Find where the given text appears and provide that cell's center as (X, Y) coordinate. 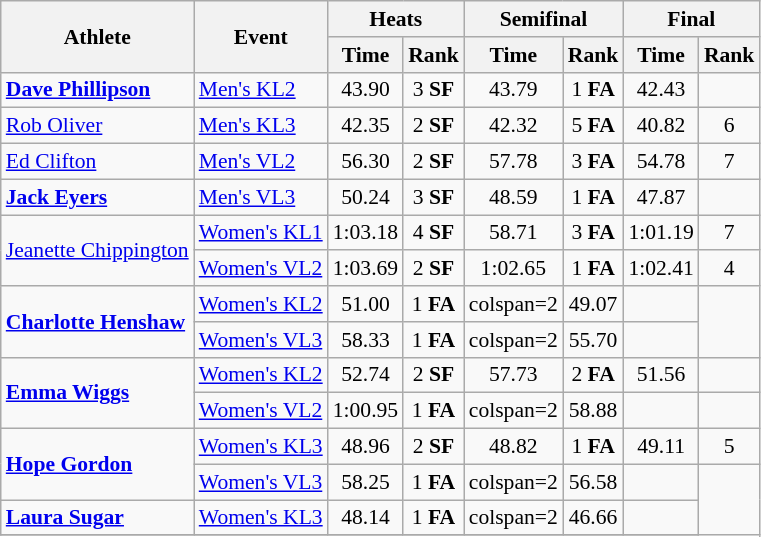
1:03.69 (366, 269)
Dave Phillipson (98, 90)
Semifinal (544, 19)
Men's KL2 (261, 90)
56.58 (594, 482)
Event (261, 36)
2 FA (594, 375)
6 (730, 126)
48.96 (366, 447)
56.30 (366, 162)
Heats (396, 19)
5 FA (594, 126)
Men's VL2 (261, 162)
50.24 (366, 197)
1:00.95 (366, 411)
Jeanette Chippington (98, 250)
51.56 (660, 375)
Rob Oliver (98, 126)
Laura Sugar (98, 518)
58.25 (366, 482)
4 SF (434, 233)
55.70 (594, 340)
49.11 (660, 447)
42.35 (366, 126)
48.82 (514, 447)
51.00 (366, 304)
Hope Gordon (98, 464)
57.73 (514, 375)
5 (730, 447)
4 (730, 269)
Men's VL3 (261, 197)
42.32 (514, 126)
Men's KL3 (261, 126)
52.74 (366, 375)
58.71 (514, 233)
46.66 (594, 518)
58.88 (594, 411)
Women's KL1 (261, 233)
Athlete (98, 36)
58.33 (366, 340)
1:01.19 (660, 233)
54.78 (660, 162)
48.59 (514, 197)
1:03.18 (366, 233)
Jack Eyers (98, 197)
Final (691, 19)
42.43 (660, 90)
1:02.65 (514, 269)
Ed Clifton (98, 162)
49.07 (594, 304)
57.78 (514, 162)
Emma Wiggs (98, 392)
47.87 (660, 197)
43.90 (366, 90)
40.82 (660, 126)
43.79 (514, 90)
48.14 (366, 518)
Charlotte Henshaw (98, 322)
1:02.41 (660, 269)
